For the text-containing cell, return its midpoint in (x, y) coordinate format. 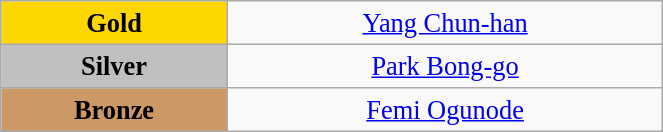
Silver (114, 66)
Yang Chun-han (445, 22)
Femi Ogunode (445, 109)
Park Bong-go (445, 66)
Gold (114, 22)
Bronze (114, 109)
